Capture the cell that displays the provided text and extract its [X, Y] central coordinate. 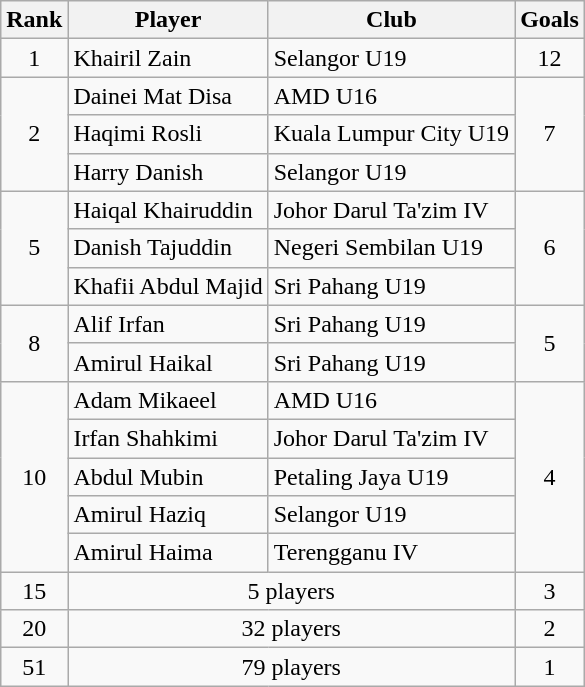
Irfan Shahkimi [168, 438]
Petaling Jaya U19 [391, 477]
8 [34, 343]
5 players [292, 591]
Harry Danish [168, 172]
15 [34, 591]
Kuala Lumpur City U19 [391, 134]
79 players [292, 667]
Rank [34, 20]
Amirul Haikal [168, 362]
Haqimi Rosli [168, 134]
Negeri Sembilan U19 [391, 248]
51 [34, 667]
Player [168, 20]
20 [34, 629]
3 [550, 591]
Alif Irfan [168, 324]
Club [391, 20]
7 [550, 134]
Khairil Zain [168, 58]
Danish Tajuddin [168, 248]
Haiqal Khairuddin [168, 210]
Terengganu IV [391, 553]
10 [34, 476]
Goals [550, 20]
Amirul Haziq [168, 515]
12 [550, 58]
Adam Mikaeel [168, 400]
Dainei Mat Disa [168, 96]
6 [550, 248]
Amirul Haima [168, 553]
4 [550, 476]
32 players [292, 629]
Abdul Mubin [168, 477]
Khafii Abdul Majid [168, 286]
